Find where the given text appears and provide that cell's center as (x, y) coordinate. 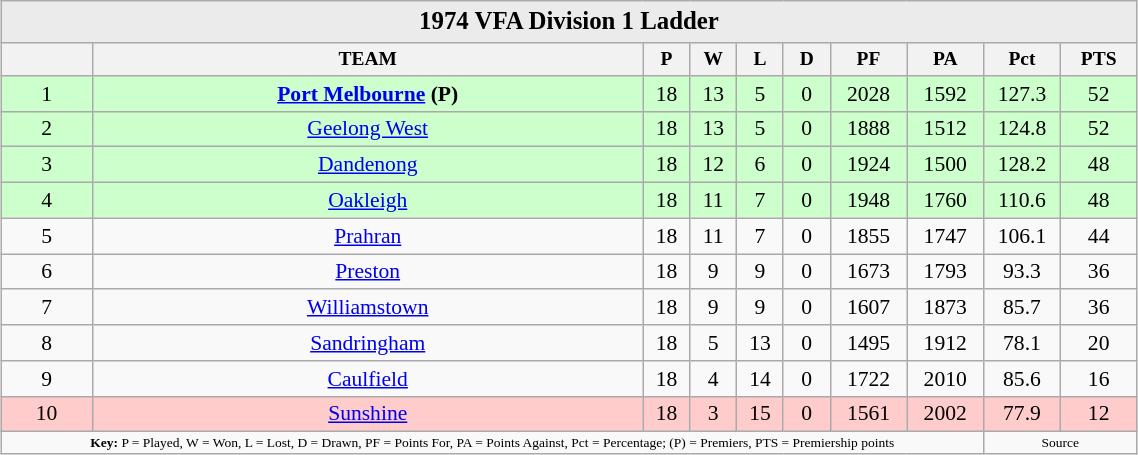
PF (868, 60)
TEAM (368, 60)
14 (760, 379)
78.1 (1022, 343)
PA (946, 60)
2002 (946, 414)
Preston (368, 272)
Oakleigh (368, 201)
1722 (868, 379)
Pct (1022, 60)
Williamstown (368, 308)
16 (1098, 379)
1912 (946, 343)
1793 (946, 272)
1561 (868, 414)
1760 (946, 201)
1495 (868, 343)
1592 (946, 94)
128.2 (1022, 165)
1855 (868, 236)
Geelong West (368, 129)
Prahran (368, 236)
1873 (946, 308)
1607 (868, 308)
127.3 (1022, 94)
85.7 (1022, 308)
Key: P = Played, W = Won, L = Lost, D = Drawn, PF = Points For, PA = Points Against, Pct = Percentage; (P) = Premiers, PTS = Premiership points (492, 443)
85.6 (1022, 379)
P (666, 60)
L (760, 60)
2028 (868, 94)
1974 VFA Division 1 Ladder (569, 22)
1747 (946, 236)
Port Melbourne (P) (368, 94)
44 (1098, 236)
8 (46, 343)
10 (46, 414)
Caulfield (368, 379)
1924 (868, 165)
D (806, 60)
Source (1060, 443)
20 (1098, 343)
2010 (946, 379)
1512 (946, 129)
1888 (868, 129)
1948 (868, 201)
W (714, 60)
124.8 (1022, 129)
PTS (1098, 60)
1500 (946, 165)
1673 (868, 272)
Sandringham (368, 343)
15 (760, 414)
1 (46, 94)
110.6 (1022, 201)
106.1 (1022, 236)
Dandenong (368, 165)
2 (46, 129)
77.9 (1022, 414)
Sunshine (368, 414)
93.3 (1022, 272)
